Search for the cell housing the specified text and yield its (X, Y) center coordinate. 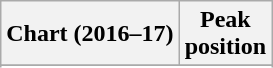
Chart (2016–17) (90, 34)
Peak position (225, 34)
